Find where the given text appears and provide that cell's center as (x, y) coordinate. 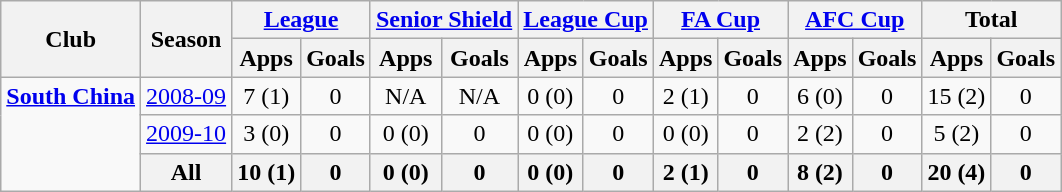
Senior Shield (444, 20)
8 (2) (820, 172)
FA Cup (720, 20)
League Cup (586, 20)
6 (0) (820, 96)
10 (1) (266, 172)
All (186, 172)
Club (71, 39)
20 (4) (956, 172)
Season (186, 39)
2009-10 (186, 134)
Total (992, 20)
2008-09 (186, 96)
League (302, 20)
7 (1) (266, 96)
3 (0) (266, 134)
15 (2) (956, 96)
South China (71, 134)
2 (2) (820, 134)
AFC Cup (855, 20)
5 (2) (956, 134)
